Return the (x, y) coordinate for the center point of the cell that contains the specified text.  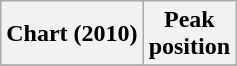
Chart (2010) (72, 34)
Peakposition (189, 34)
